Provide the [X, Y] coordinate of the cell's center where the given text is located.  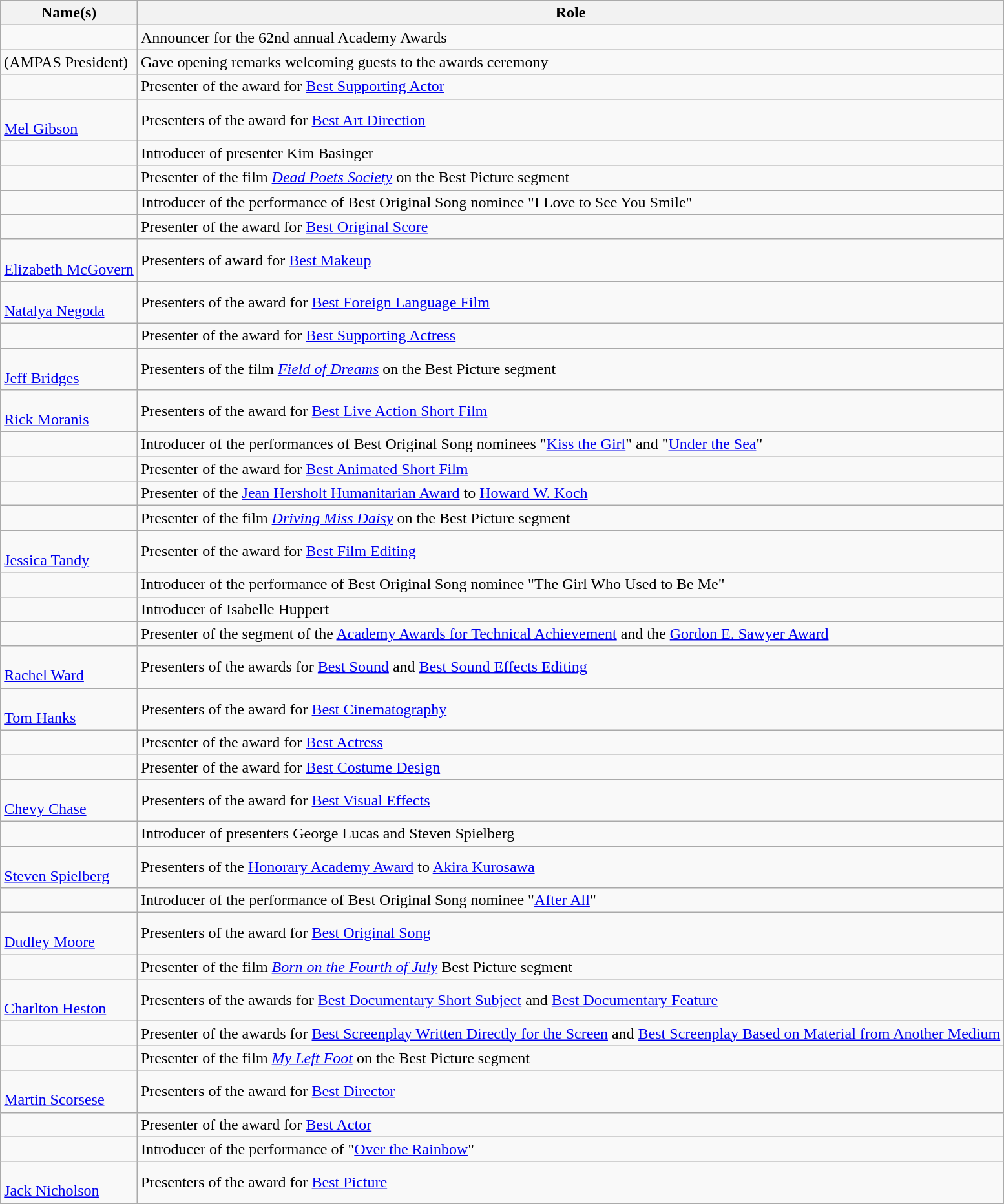
Presenter of the segment of the Academy Awards for Technical Achievement and the Gordon E. Sawyer Award [570, 634]
Role [570, 13]
Presenter of the award for Best Animated Short Film [570, 469]
Presenter of the award for Best Supporting Actress [570, 335]
Chevy Chase [69, 800]
Introducer of the performances of Best Original Song nominees "Kiss the Girl" and "Under the Sea" [570, 444]
(AMPAS President) [69, 62]
Introducer of presenters George Lucas and Steven Spielberg [570, 833]
Presenter of the Jean Hersholt Humanitarian Award to Howard W. Koch [570, 493]
Introducer of Isabelle Huppert [570, 609]
Presenter of the film Driving Miss Daisy on the Best Picture segment [570, 518]
Charlton Heston [69, 1000]
Presenters of the awards for Best Documentary Short Subject and Best Documentary Feature [570, 1000]
Presenters of the award for Best Picture [570, 1182]
Presenters of the award for Best Director [570, 1092]
Natalya Negoda [69, 302]
Name(s) [69, 13]
Presenters of the awards for Best Sound and Best Sound Effects Editing [570, 667]
Presenters of award for Best Makeup [570, 260]
Announcer for the 62nd annual Academy Awards [570, 37]
Presenters of the award for Best Art Direction [570, 120]
Presenter of the award for Best Film Editing [570, 552]
Presenters of the award for Best Original Song [570, 934]
Introducer of the performance of "Over the Rainbow" [570, 1149]
Introducer of the performance of Best Original Song nominee "After All" [570, 900]
Presenter of the film My Left Foot on the Best Picture segment [570, 1058]
Jeff Bridges [69, 368]
Introducer of the performance of Best Original Song nominee "The Girl Who Used to Be Me" [570, 585]
Presenters of the award for Best Foreign Language Film [570, 302]
Tom Hanks [69, 709]
Presenters of the award for Best Live Action Short Film [570, 411]
Introducer of presenter Kim Basinger [570, 153]
Rick Moranis [69, 411]
Presenter of the awards for Best Screenplay Written Directly for the Screen and Best Screenplay Based on Material from Another Medium [570, 1033]
Dudley Moore [69, 934]
Introducer of the performance of Best Original Song nominee "I Love to See You Smile" [570, 202]
Presenter of the award for Best Supporting Actor [570, 87]
Presenters of the Honorary Academy Award to Akira Kurosawa [570, 867]
Gave opening remarks welcoming guests to the awards ceremony [570, 62]
Presenter of the film Born on the Fourth of July Best Picture segment [570, 967]
Presenter of the award for Best Costume Design [570, 767]
Martin Scorsese [69, 1092]
Presenter of the film Dead Poets Society on the Best Picture segment [570, 178]
Steven Spielberg [69, 867]
Presenters of the award for Best Cinematography [570, 709]
Presenters of the award for Best Visual Effects [570, 800]
Rachel Ward [69, 667]
Presenters of the film Field of Dreams on the Best Picture segment [570, 368]
Jessica Tandy [69, 552]
Jack Nicholson [69, 1182]
Presenter of the award for Best Original Score [570, 227]
Mel Gibson [69, 120]
Elizabeth McGovern [69, 260]
Presenter of the award for Best Actor [570, 1125]
Presenter of the award for Best Actress [570, 742]
